From the cell containing the given text, extract its center point as [x, y] coordinate. 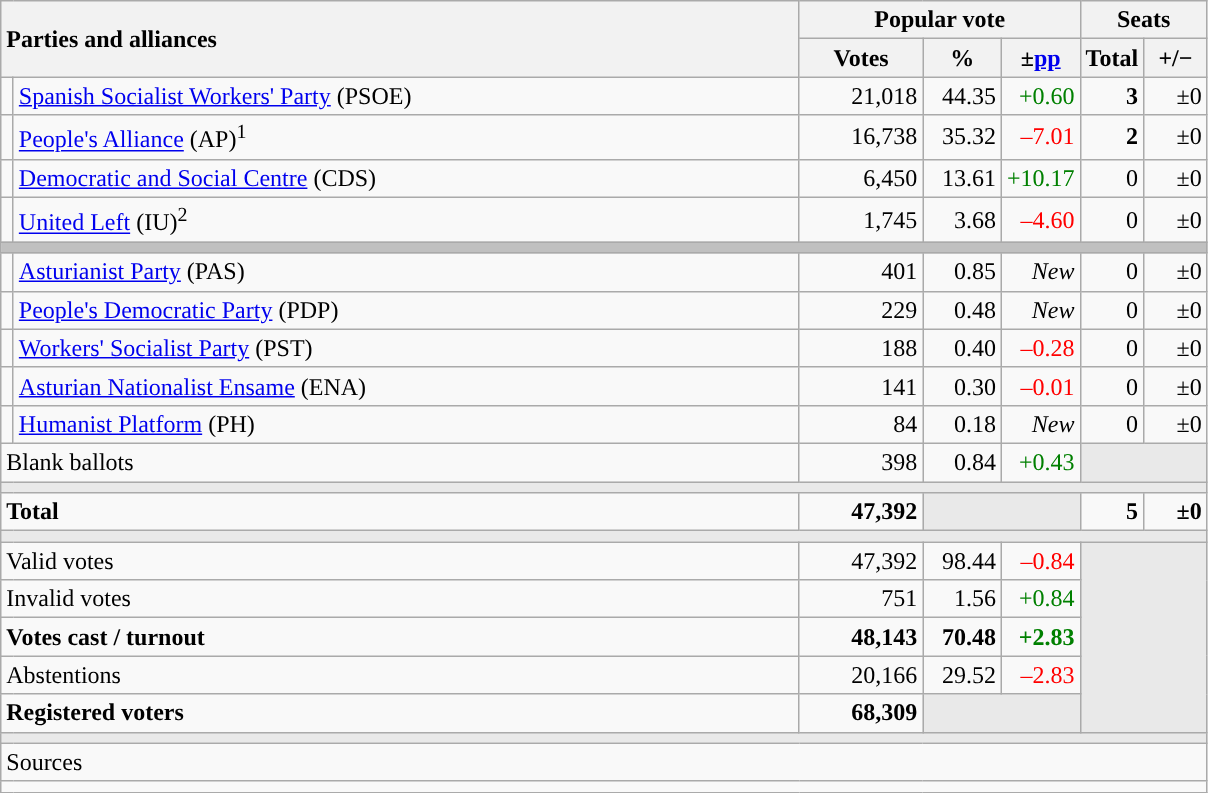
229 [861, 310]
0.40 [962, 348]
0.48 [962, 310]
+10.17 [1040, 178]
Abstentions [400, 675]
48,143 [861, 637]
35.32 [962, 138]
–4.60 [1040, 220]
–2.83 [1040, 675]
0.84 [962, 462]
±pp [1040, 58]
Democratic and Social Centre (CDS) [406, 178]
+2.83 [1040, 637]
People's Democratic Party (PDP) [406, 310]
Invalid votes [400, 599]
–0.84 [1040, 561]
21,018 [861, 96]
44.35 [962, 96]
1,745 [861, 220]
Popular vote [940, 20]
United Left (IU)2 [406, 220]
Humanist Platform (PH) [406, 424]
0.85 [962, 272]
–0.01 [1040, 386]
1.56 [962, 599]
+0.43 [1040, 462]
Votes [861, 58]
Parties and alliances [400, 39]
68,309 [861, 713]
84 [861, 424]
Registered voters [400, 713]
Spanish Socialist Workers' Party (PSOE) [406, 96]
% [962, 58]
5 [1112, 512]
0.30 [962, 386]
13.61 [962, 178]
Workers' Socialist Party (PST) [406, 348]
People's Alliance (AP)1 [406, 138]
20,166 [861, 675]
+0.60 [1040, 96]
29.52 [962, 675]
–7.01 [1040, 138]
+/− [1176, 58]
401 [861, 272]
Asturian Nationalist Ensame (ENA) [406, 386]
0.18 [962, 424]
3.68 [962, 220]
70.48 [962, 637]
Sources [604, 762]
–0.28 [1040, 348]
751 [861, 599]
6,450 [861, 178]
Votes cast / turnout [400, 637]
Valid votes [400, 561]
141 [861, 386]
188 [861, 348]
398 [861, 462]
Blank ballots [400, 462]
+0.84 [1040, 599]
2 [1112, 138]
98.44 [962, 561]
Asturianist Party (PAS) [406, 272]
3 [1112, 96]
16,738 [861, 138]
Seats [1144, 20]
